Output the [X, Y] coordinate of the center of the cell containing the given text.  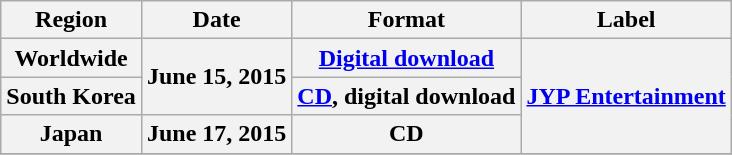
Label [626, 20]
Format [406, 20]
JYP Entertainment [626, 96]
Worldwide [72, 58]
CD, digital download [406, 96]
South Korea [72, 96]
Japan [72, 134]
Digital download [406, 58]
Date [216, 20]
June 15, 2015 [216, 77]
Region [72, 20]
CD [406, 134]
June 17, 2015 [216, 134]
